Extract the [X, Y] coordinate from the center of the cell holding the provided text.  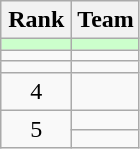
Rank [36, 20]
5 [36, 129]
4 [36, 91]
Team [106, 20]
